Provide the (X, Y) coordinate of the cell's center where the given text is located.  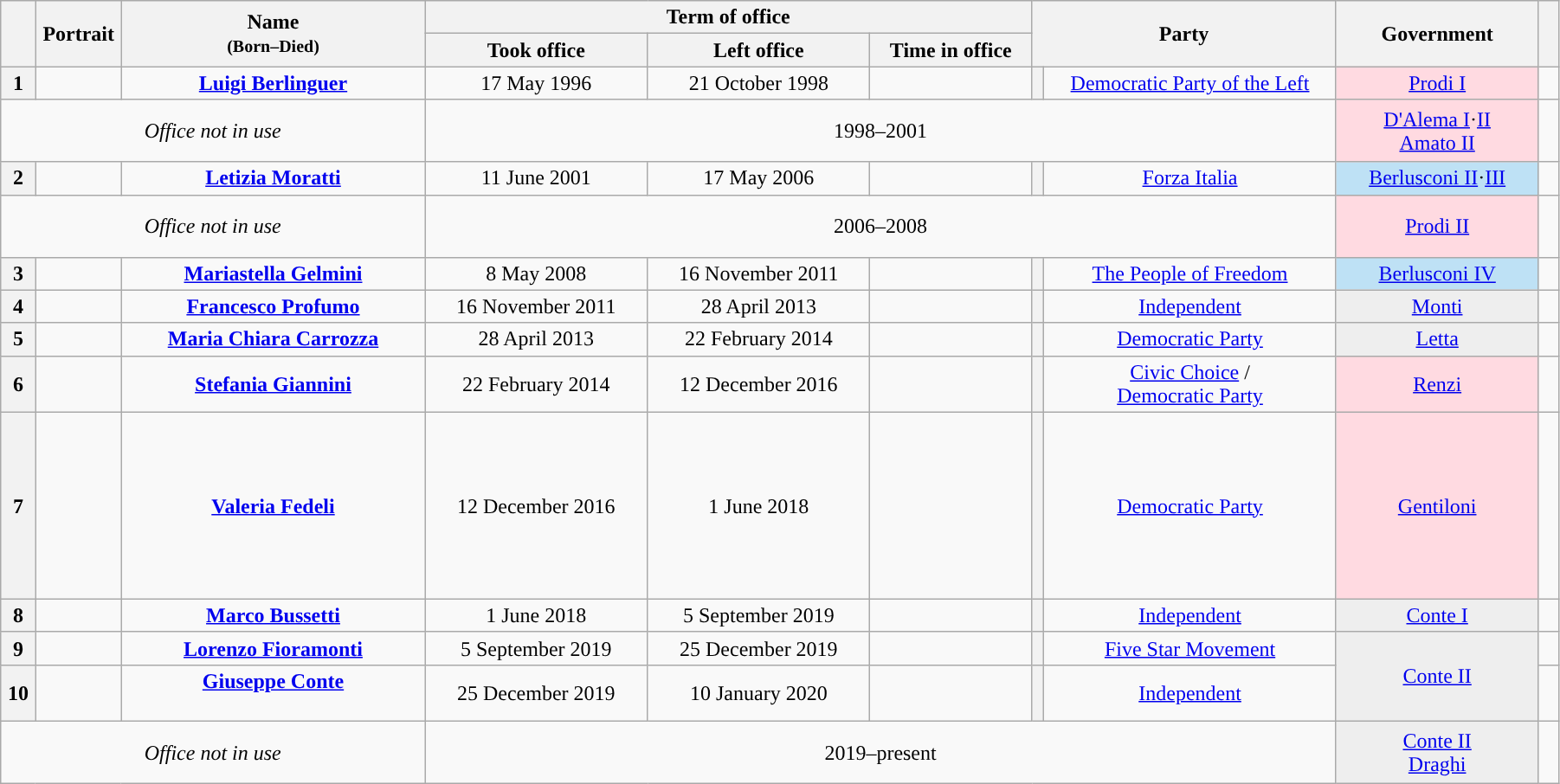
Marco Bussetti (274, 615)
Luigi Berlinguer (274, 83)
Berlusconi II·III (1437, 178)
8 (18, 615)
Conte I (1437, 615)
Renzi (1437, 384)
Left office (758, 50)
5 (18, 339)
Valeria Fedeli (274, 505)
1 (18, 83)
Lorenzo Fioramonti (274, 648)
Term of office (729, 17)
7 (18, 505)
Conte IIDraghi (1437, 752)
17 May 2006 (758, 178)
The People of Freedom (1190, 273)
Gentiloni (1437, 505)
3 (18, 273)
4 (18, 306)
Letizia Moratti (274, 178)
17 May 1996 (537, 83)
Democratic Party of the Left (1190, 83)
8 May 2008 (537, 273)
Conte II (1437, 677)
Francesco Profumo (274, 306)
2 (18, 178)
10 January 2020 (758, 692)
1998–2001 (881, 131)
Prodi II (1437, 226)
Stefania Giannini (274, 384)
Letta (1437, 339)
D'Alema I·IIAmato II (1437, 131)
9 (18, 648)
Five Star Movement (1190, 648)
10 (18, 692)
Forza Italia (1190, 178)
Berlusconi IV (1437, 273)
6 (18, 384)
Monti (1437, 306)
21 October 1998 (758, 83)
Name(Born–Died) (274, 34)
Portrait (78, 34)
Government (1437, 34)
Party (1184, 34)
Took office (537, 50)
Prodi I (1437, 83)
Mariastella Gelmini (274, 273)
11 June 2001 (537, 178)
Giuseppe Conte (274, 692)
2019–present (881, 752)
Maria Chiara Carrozza (274, 339)
Civic Choice /Democratic Party (1190, 384)
2006–2008 (881, 226)
Time in office (951, 50)
